Output the [x, y] coordinate of the center of the cell containing the given text.  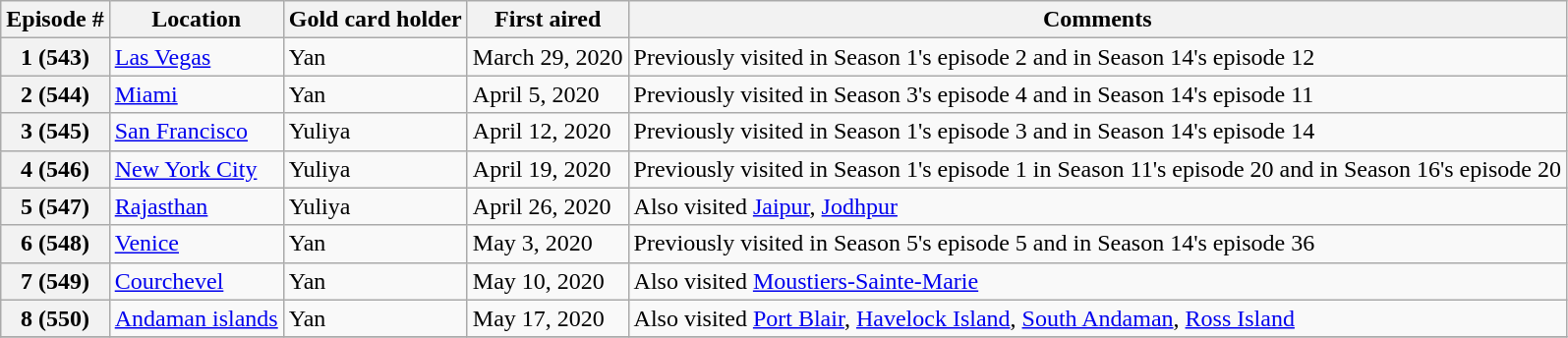
Previously visited in Season 3's episode 4 and in Season 14's episode 11 [1097, 94]
Venice [197, 244]
Las Vegas [197, 57]
Previously visited in Season 1's episode 1 in Season 11's episode 20 and in Season 16's episode 20 [1097, 169]
Andaman islands [197, 318]
Gold card holder [376, 20]
2 (544) [55, 94]
6 (548) [55, 244]
First aired [548, 20]
April 12, 2020 [548, 132]
4 (546) [55, 169]
May 17, 2020 [548, 318]
Episode # [55, 20]
April 26, 2020 [548, 206]
7 (549) [55, 281]
March 29, 2020 [548, 57]
Rajasthan [197, 206]
April 5, 2020 [548, 94]
Also visited Jaipur, Jodhpur [1097, 206]
Miami [197, 94]
Comments [1097, 20]
San Francisco [197, 132]
Courchevel [197, 281]
May 3, 2020 [548, 244]
Location [197, 20]
Previously visited in Season 1's episode 2 and in Season 14's episode 12 [1097, 57]
Also visited Moustiers-Sainte-Marie [1097, 281]
1 (543) [55, 57]
5 (547) [55, 206]
New York City [197, 169]
8 (550) [55, 318]
Also visited Port Blair, Havelock Island, South Andaman, Ross Island [1097, 318]
3 (545) [55, 132]
May 10, 2020 [548, 281]
Previously visited in Season 1's episode 3 and in Season 14's episode 14 [1097, 132]
Previously visited in Season 5's episode 5 and in Season 14's episode 36 [1097, 244]
April 19, 2020 [548, 169]
